Pinpoint the cell where the given text exists, returning its (x, y) midpoint coordinate. 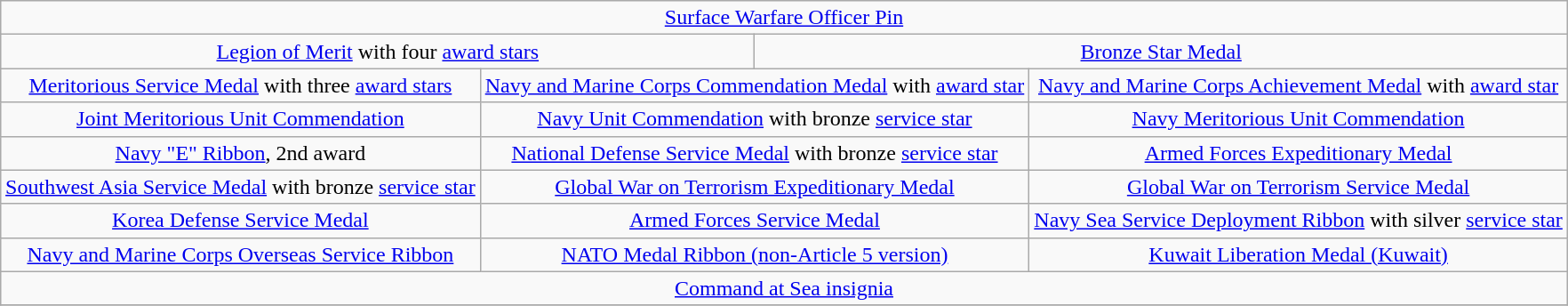
Meritorious Service Medal with three award stars (241, 85)
Southwest Asia Service Medal with bronze service star (241, 187)
Navy and Marine Corps Achievement Medal with award star (1299, 85)
Navy and Marine Corps Overseas Service Ribbon (241, 254)
Kuwait Liberation Medal (Kuwait) (1299, 254)
Armed Forces Expeditionary Medal (1299, 153)
Global War on Terrorism Service Medal (1299, 187)
Joint Meritorious Unit Commendation (241, 119)
Navy "E" Ribbon, 2nd award (241, 153)
Navy Meritorious Unit Commendation (1299, 119)
Navy and Marine Corps Commendation Medal with award star (755, 85)
National Defense Service Medal with bronze service star (755, 153)
NATO Medal Ribbon (non-Article 5 version) (755, 254)
Surface Warfare Officer Pin (784, 18)
Command at Sea insignia (784, 288)
Bronze Star Medal (1161, 52)
Navy Sea Service Deployment Ribbon with silver service star (1299, 221)
Korea Defense Service Medal (241, 221)
Navy Unit Commendation with bronze service star (755, 119)
Global War on Terrorism Expeditionary Medal (755, 187)
Legion of Merit with four award stars (378, 52)
Armed Forces Service Medal (755, 221)
